Locate the cell with the specified text and output its [X, Y] center coordinate. 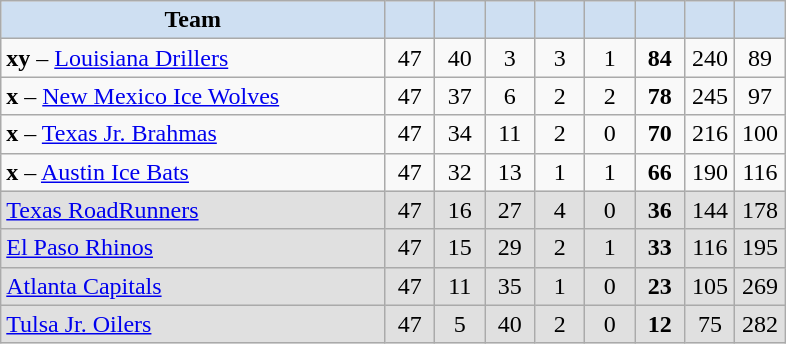
6 [510, 96]
x – Austin Ice Bats [193, 172]
32 [460, 172]
15 [460, 248]
13 [510, 172]
29 [510, 248]
70 [660, 134]
23 [660, 286]
5 [460, 324]
Atlanta Capitals [193, 286]
269 [760, 286]
84 [660, 58]
100 [760, 134]
12 [660, 324]
66 [660, 172]
37 [460, 96]
216 [710, 134]
178 [760, 210]
190 [710, 172]
240 [710, 58]
245 [710, 96]
89 [760, 58]
Tulsa Jr. Oilers [193, 324]
144 [710, 210]
Team [193, 20]
27 [510, 210]
4 [560, 210]
Texas RoadRunners [193, 210]
282 [760, 324]
97 [760, 96]
36 [660, 210]
34 [460, 134]
35 [510, 286]
75 [710, 324]
33 [660, 248]
x – New Mexico Ice Wolves [193, 96]
16 [460, 210]
78 [660, 96]
x – Texas Jr. Brahmas [193, 134]
xy – Louisiana Drillers [193, 58]
El Paso Rhinos [193, 248]
195 [760, 248]
105 [710, 286]
